Search for the cell housing the specified text and yield its [x, y] center coordinate. 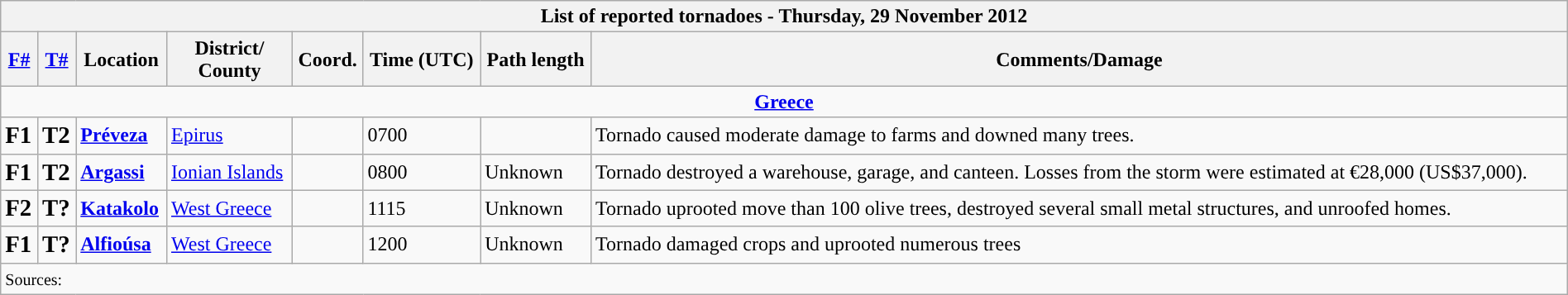
T# [56, 59]
Tornado uprooted move than 100 olive trees, destroyed several small metal structures, and unroofed homes. [1080, 208]
Coord. [327, 59]
District/County [229, 59]
F# [20, 59]
0700 [422, 136]
Katakolo [122, 208]
1200 [422, 245]
Argassi [122, 172]
1115 [422, 208]
Sources: [784, 278]
Path length [536, 59]
F2 [20, 208]
Alfioúsa [122, 245]
Préveza [122, 136]
Greece [784, 102]
Epirus [229, 136]
Time (UTC) [422, 59]
Ionian Islands [229, 172]
Comments/Damage [1080, 59]
Tornado caused moderate damage to farms and downed many trees. [1080, 136]
Location [122, 59]
Tornado damaged crops and uprooted numerous trees [1080, 245]
Tornado destroyed a warehouse, garage, and canteen. Losses from the storm were estimated at €28,000 (US$37,000). [1080, 172]
List of reported tornadoes - Thursday, 29 November 2012 [784, 17]
0800 [422, 172]
